Pinpoint the cell where the given text exists, returning its [x, y] midpoint coordinate. 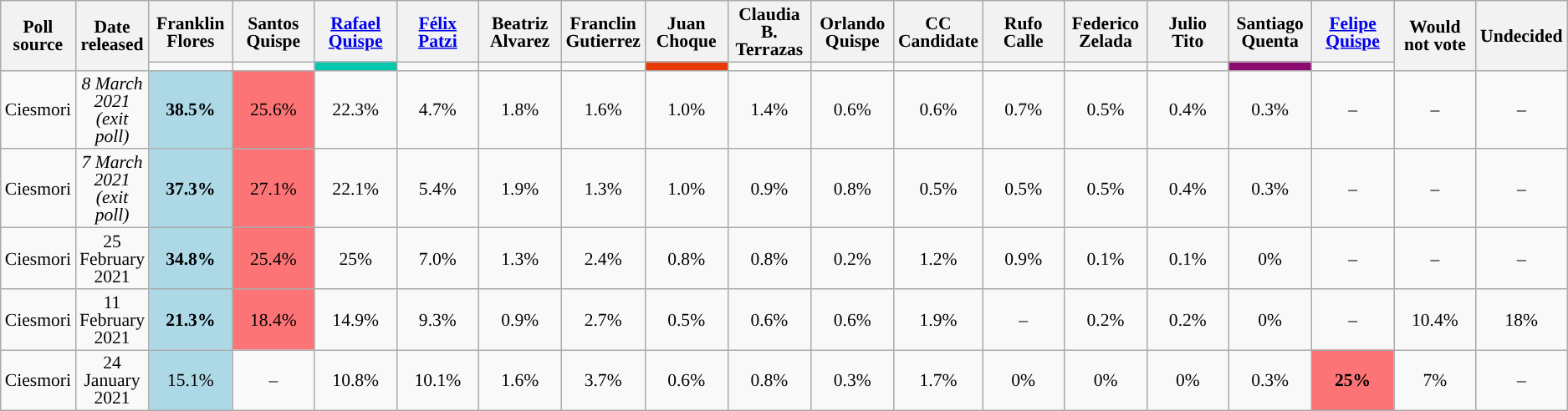
5.4% [437, 189]
3.7% [603, 381]
Poll source [38, 35]
18% [1522, 319]
CC Candidate [938, 32]
15.1% [191, 381]
10.8% [355, 381]
38.5% [191, 109]
Undecided [1522, 35]
Franclin Gutierrez [603, 32]
Franklin Flores [191, 32]
Beatriz Alvarez [520, 32]
Date released [112, 35]
22.3% [355, 109]
Santiago Quenta [1269, 32]
1.2% [938, 259]
Federico Zelada [1106, 32]
25.4% [273, 259]
Julio Tito [1187, 32]
27.1% [273, 189]
25 February 2021 [112, 259]
Orlando Quispe [853, 32]
Félix Patzi [437, 32]
22.1% [355, 189]
34.8% [191, 259]
37.3% [191, 189]
Would not vote [1435, 35]
21.3% [191, 319]
0.7% [1024, 109]
7 March 2021 (exit poll) [112, 189]
2.7% [603, 319]
1.4% [769, 109]
9.3% [437, 319]
2.4% [603, 259]
7.0% [437, 259]
4.7% [437, 109]
10.1% [437, 381]
1.8% [520, 109]
10.4% [1435, 319]
7% [1435, 381]
Rafael Quispe [355, 32]
Felipe Quispe [1352, 32]
8 March 2021 (exit poll) [112, 109]
24 January 2021 [112, 381]
Juan Choque [686, 32]
18.4% [273, 319]
14.9% [355, 319]
Claudia B. Terrazas [769, 32]
11 February 2021 [112, 319]
1.7% [938, 381]
Santos Quispe [273, 32]
25.6% [273, 109]
Rufo Calle [1024, 32]
